For the text-containing cell, return its midpoint in [x, y] coordinate format. 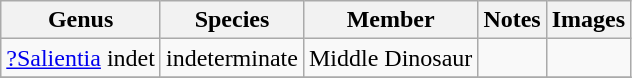
?Salientia indet [81, 58]
Member [390, 20]
indeterminate [232, 58]
Images [588, 20]
Genus [81, 20]
Species [232, 20]
Middle Dinosaur [390, 58]
Notes [512, 20]
